Return the [X, Y] coordinate for the center point of the cell that contains the specified text.  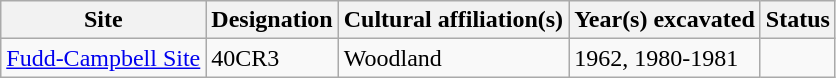
Cultural affiliation(s) [453, 20]
Designation [272, 20]
Year(s) excavated [665, 20]
Woodland [453, 58]
1962, 1980-1981 [665, 58]
Site [104, 20]
Fudd-Campbell Site [104, 58]
40CR3 [272, 58]
Status [798, 20]
